From the cell containing the given text, extract its center point as (X, Y) coordinate. 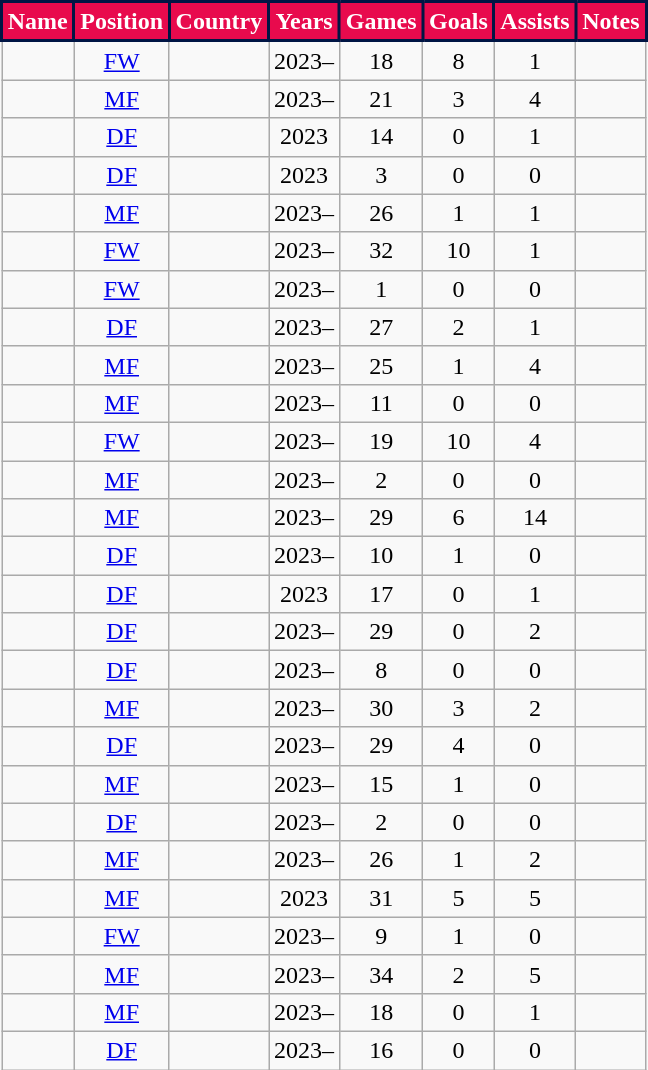
16 (382, 1050)
Assists (535, 22)
32 (382, 251)
11 (382, 403)
Position (122, 22)
19 (382, 441)
6 (458, 518)
Notes (611, 22)
Name (38, 22)
17 (382, 594)
25 (382, 365)
30 (382, 708)
Years (304, 22)
27 (382, 327)
31 (382, 898)
34 (382, 974)
9 (382, 936)
Goals (458, 22)
21 (382, 99)
15 (382, 784)
Country (218, 22)
Games (382, 22)
